Find where the given text appears and provide that cell's center as (x, y) coordinate. 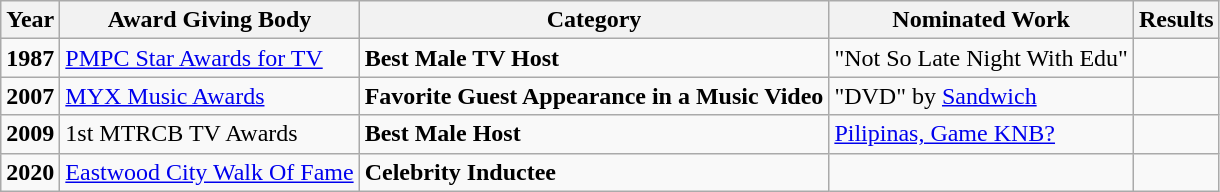
MYX Music Awards (210, 96)
2009 (30, 134)
Eastwood City Walk Of Fame (210, 172)
1st MTRCB TV Awards (210, 134)
"DVD" by Sandwich (982, 96)
"Not So Late Night With Edu" (982, 58)
2007 (30, 96)
Results (1176, 20)
Best Male Host (594, 134)
1987 (30, 58)
Year (30, 20)
PMPC Star Awards for TV (210, 58)
Nominated Work (982, 20)
2020 (30, 172)
Celebrity Inductee (594, 172)
Pilipinas, Game KNB? (982, 134)
Best Male TV Host (594, 58)
Favorite Guest Appearance in a Music Video (594, 96)
Award Giving Body (210, 20)
Category (594, 20)
